Return the (x, y) coordinate for the center point of the cell that contains the specified text.  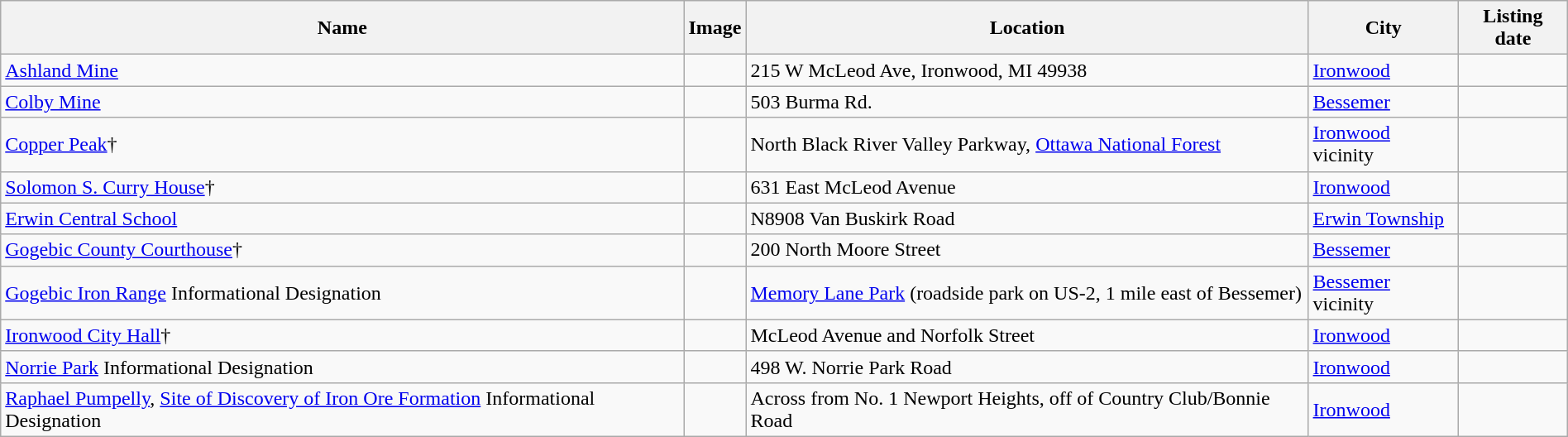
Gogebic County Courthouse† (342, 250)
Erwin Central School (342, 218)
Location (1027, 28)
498 W. Norrie Park Road (1027, 367)
Listing date (1513, 28)
Ironwood vicinity (1384, 144)
Image (715, 28)
631 East McLeod Avenue (1027, 187)
N8908 Van Buskirk Road (1027, 218)
Ironwood City Hall† (342, 335)
Erwin Township (1384, 218)
200 North Moore Street (1027, 250)
Bessemer vicinity (1384, 293)
Across from No. 1 Newport Heights, off of Country Club/Bonnie Road (1027, 409)
Raphael Pumpelly, Site of Discovery of Iron Ore Formation Informational Designation (342, 409)
Gogebic Iron Range Informational Designation (342, 293)
Name (342, 28)
Solomon S. Curry House† (342, 187)
Copper Peak† (342, 144)
City (1384, 28)
Memory Lane Park (roadside park on US-2, 1 mile east of Bessemer) (1027, 293)
McLeod Avenue and Norfolk Street (1027, 335)
Ashland Mine (342, 70)
503 Burma Rd. (1027, 102)
North Black River Valley Parkway, Ottawa National Forest (1027, 144)
215 W McLeod Ave, Ironwood, MI 49938 (1027, 70)
Colby Mine (342, 102)
Norrie Park Informational Designation (342, 367)
